Locate the cell with the specified text and output its (x, y) center coordinate. 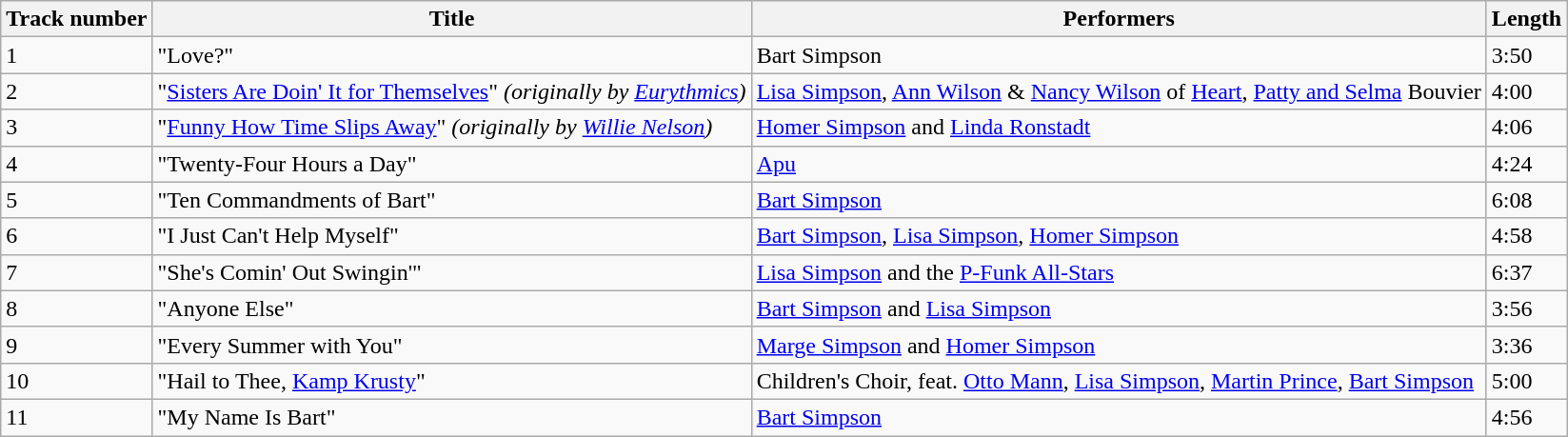
9 (76, 345)
5:00 (1526, 381)
Marge Simpson and Homer Simpson (1119, 345)
3:36 (1526, 345)
Apu (1119, 164)
1 (76, 55)
8 (76, 308)
"My Name Is Bart" (451, 417)
Title (451, 19)
3:56 (1526, 308)
"Love?" (451, 55)
"Funny How Time Slips Away" (originally by Willie Nelson) (451, 128)
4 (76, 164)
Track number (76, 19)
"I Just Can't Help Myself" (451, 236)
3:50 (1526, 55)
Children's Choir, feat. Otto Mann, Lisa Simpson, Martin Prince, Bart Simpson (1119, 381)
4:24 (1526, 164)
4:00 (1526, 91)
6:37 (1526, 272)
10 (76, 381)
4:58 (1526, 236)
"Ten Commandments of Bart" (451, 200)
"Every Summer with You" (451, 345)
Lisa Simpson and the P-Funk All-Stars (1119, 272)
4:56 (1526, 417)
6:08 (1526, 200)
3 (76, 128)
11 (76, 417)
2 (76, 91)
Lisa Simpson, Ann Wilson & Nancy Wilson of Heart, Patty and Selma Bouvier (1119, 91)
"Anyone Else" (451, 308)
Length (1526, 19)
Performers (1119, 19)
6 (76, 236)
"Sisters Are Doin' It for Themselves" (originally by Eurythmics) (451, 91)
"Twenty-Four Hours a Day" (451, 164)
7 (76, 272)
"She's Comin' Out Swingin'" (451, 272)
"Hail to Thee, Kamp Krusty" (451, 381)
Bart Simpson and Lisa Simpson (1119, 308)
5 (76, 200)
4:06 (1526, 128)
Bart Simpson, Lisa Simpson, Homer Simpson (1119, 236)
Homer Simpson and Linda Ronstadt (1119, 128)
